Return the (x, y) coordinate for the center point of the cell that contains the specified text.  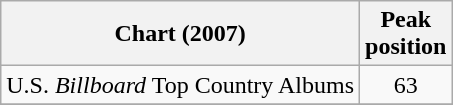
U.S. Billboard Top Country Albums (180, 85)
Peakposition (406, 34)
63 (406, 85)
Chart (2007) (180, 34)
